Return (X, Y) of the center of cell containing provided text 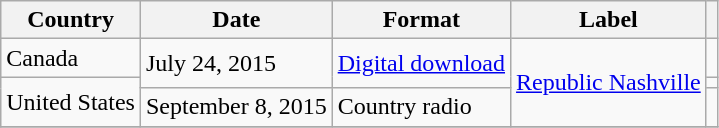
September 8, 2015 (236, 107)
United States (71, 102)
Label (609, 20)
Digital download (421, 64)
Country radio (421, 107)
July 24, 2015 (236, 64)
Format (421, 20)
Date (236, 20)
Canada (71, 58)
Country (71, 20)
Republic Nashville (609, 82)
